Find where the given text appears and provide that cell's center as [X, Y] coordinate. 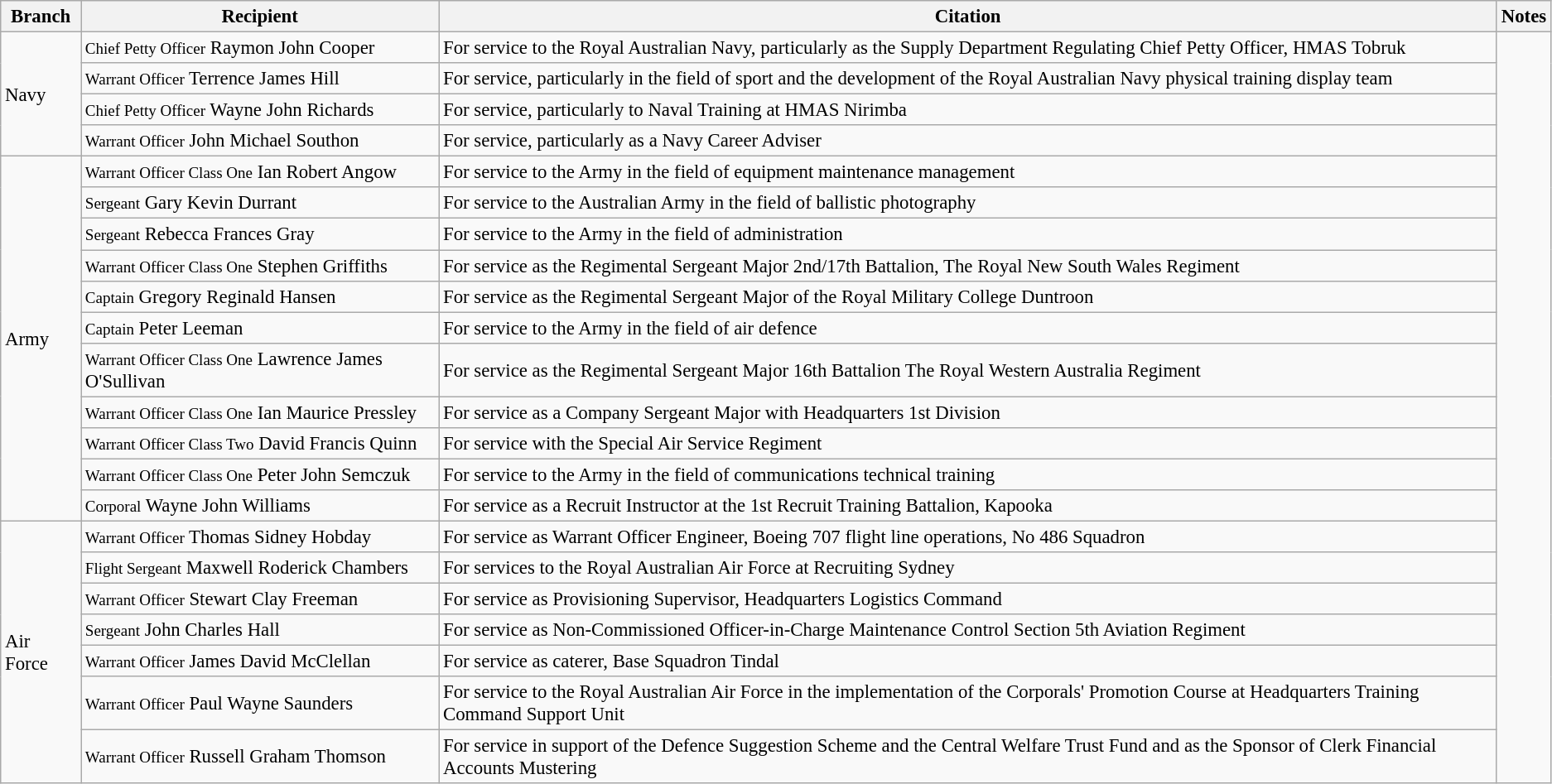
Sergeant Gary Kevin Durrant [260, 203]
Notes [1524, 17]
Chief Petty Officer Wayne John Richards [260, 110]
Warrant Officer Class One Ian Maurice Pressley [260, 412]
Warrant Officer James David McClellan [260, 661]
For service in support of the Defence Suggestion Scheme and the Central Welfare Trust Fund and as the Sponsor of Clerk Financial Accounts Mustering [968, 757]
For service, particularly to Naval Training at HMAS Nirimba [968, 110]
For service as caterer, Base Squadron Tindal [968, 661]
For service to the Australian Army in the field of ballistic photography [968, 203]
Air Force [41, 652]
Army [41, 339]
Captain Gregory Reginald Hansen [260, 296]
Navy [41, 94]
Chief Petty Officer Raymon John Cooper [260, 48]
Warrant Officer Class Two David Francis Quinn [260, 444]
For service, particularly in the field of sport and the development of the Royal Australian Navy physical training display team [968, 79]
Warrant Officer Paul Wayne Saunders [260, 704]
Sergeant Rebecca Frances Gray [260, 234]
For service to the Army in the field of air defence [968, 328]
For service as Provisioning Supervisor, Headquarters Logistics Command [968, 599]
For service, particularly as a Navy Career Adviser [968, 141]
For service as the Regimental Sergeant Major 2nd/17th Battalion, The Royal New South Wales Regiment [968, 266]
Warrant Officer Class One Lawrence James O'Sullivan [260, 369]
For service as a Recruit Instructor at the 1st Recruit Training Battalion, Kapooka [968, 506]
Warrant Officer Class One Ian Robert Angow [260, 172]
For service as Non-Commissioned Officer-in-Charge Maintenance Control Section 5th Aviation Regiment [968, 630]
For service as Warrant Officer Engineer, Boeing 707 flight line operations, No 486 Squadron [968, 536]
For service to the Army in the field of equipment maintenance management [968, 172]
For service as the Regimental Sergeant Major 16th Battalion The Royal Western Australia Regiment [968, 369]
Warrant Officer Stewart Clay Freeman [260, 599]
Captain Peter Leeman [260, 328]
For service to the Army in the field of administration [968, 234]
Citation [968, 17]
Warrant Officer Thomas Sidney Hobday [260, 536]
For service as a Company Sergeant Major with Headquarters 1st Division [968, 412]
Warrant Officer Class One Stephen Griffiths [260, 266]
Warrant Officer John Michael Southon [260, 141]
For service to the Royal Australian Air Force in the implementation of the Corporals' Promotion Course at Headquarters Training Command Support Unit [968, 704]
Branch [41, 17]
Corporal Wayne John Williams [260, 506]
For service to the Royal Australian Navy, particularly as the Supply Department Regulating Chief Petty Officer, HMAS Tobruk [968, 48]
For service as the Regimental Sergeant Major of the Royal Military College Duntroon [968, 296]
For service with the Special Air Service Regiment [968, 444]
Warrant Officer Russell Graham Thomson [260, 757]
Sergeant John Charles Hall [260, 630]
Warrant Officer Terrence James Hill [260, 79]
For service to the Army in the field of communications technical training [968, 474]
Recipient [260, 17]
Warrant Officer Class One Peter John Semczuk [260, 474]
For services to the Royal Australian Air Force at Recruiting Sydney [968, 568]
Flight Sergeant Maxwell Roderick Chambers [260, 568]
